Scan for the cell matching the given text and deliver its (x, y) coordinate at center. 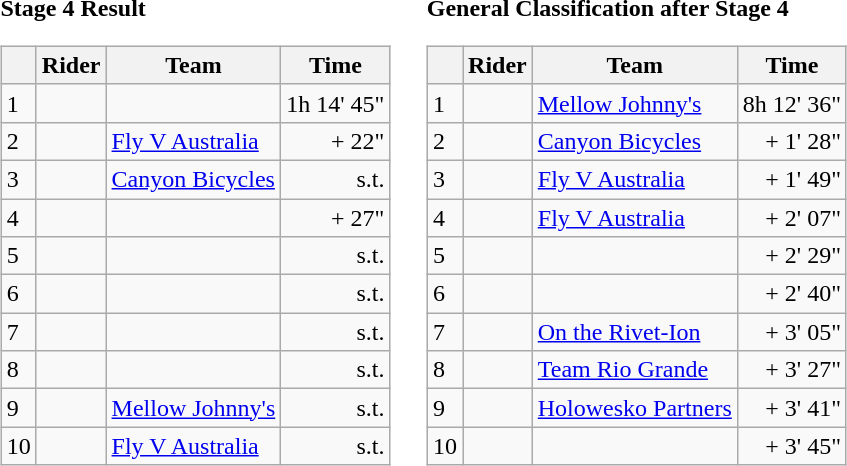
+ 2' 07" (792, 217)
1h 14' 45" (336, 103)
+ 3' 27" (792, 370)
+ 3' 05" (792, 332)
+ 1' 28" (792, 141)
+ 22" (336, 141)
+ 2' 40" (792, 294)
+ 1' 49" (792, 179)
+ 3' 45" (792, 446)
Holowesko Partners (634, 408)
+ 27" (336, 217)
Team Rio Grande (634, 370)
+ 3' 41" (792, 408)
+ 2' 29" (792, 256)
On the Rivet-Ion (634, 332)
8h 12' 36" (792, 103)
